Provide the (X, Y) coordinate of the cell's center where the given text is located.  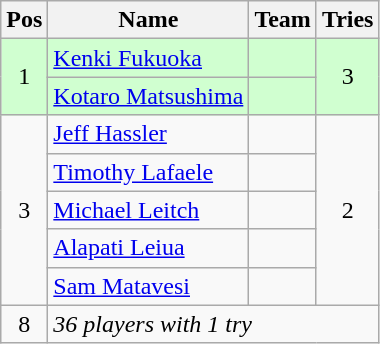
Kenki Fukuoka (148, 58)
Team (283, 20)
Jeff Hassler (148, 134)
Name (148, 20)
Tries (348, 20)
36 players with 1 try (214, 324)
1 (24, 77)
8 (24, 324)
Kotaro Matsushima (148, 96)
Michael Leitch (148, 210)
Alapati Leiua (148, 248)
2 (348, 210)
Timothy Lafaele (148, 172)
Sam Matavesi (148, 286)
Pos (24, 20)
